Pinpoint the cell where the given text exists, returning its [X, Y] midpoint coordinate. 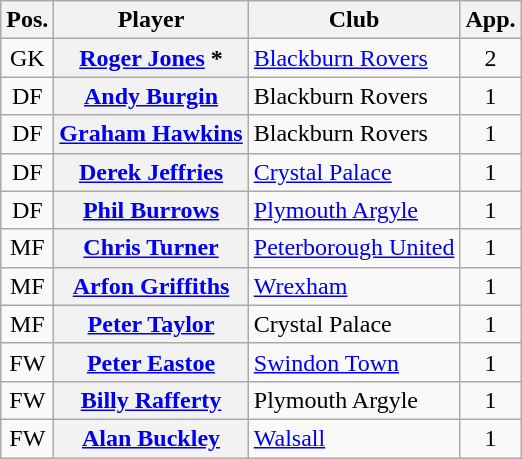
Peter Eastoe [151, 362]
Swindon Town [354, 362]
Peter Taylor [151, 324]
Alan Buckley [151, 438]
2 [490, 58]
Wrexham [354, 286]
Andy Burgin [151, 96]
GK [28, 58]
Walsall [354, 438]
Arfon Griffiths [151, 286]
Club [354, 20]
Chris Turner [151, 248]
App. [490, 20]
Phil Burrows [151, 210]
Roger Jones * [151, 58]
Peterborough United [354, 248]
Graham Hawkins [151, 134]
Player [151, 20]
Billy Rafferty [151, 400]
Derek Jeffries [151, 172]
Pos. [28, 20]
